Identify which cell holds the provided text, then report its (X, Y) central coordinate. 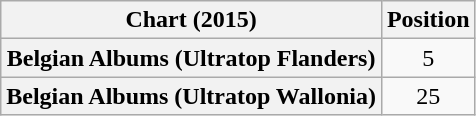
5 (428, 58)
25 (428, 96)
Belgian Albums (Ultratop Flanders) (192, 58)
Position (428, 20)
Chart (2015) (192, 20)
Belgian Albums (Ultratop Wallonia) (192, 96)
